Detect which cell encompasses the target text, then output its [X, Y] center coordinate. 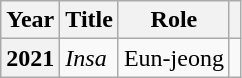
Insa [90, 58]
Eun-jeong [174, 58]
Role [174, 20]
Year [30, 20]
2021 [30, 58]
Title [90, 20]
